Find where the given text appears and provide that cell's center as [x, y] coordinate. 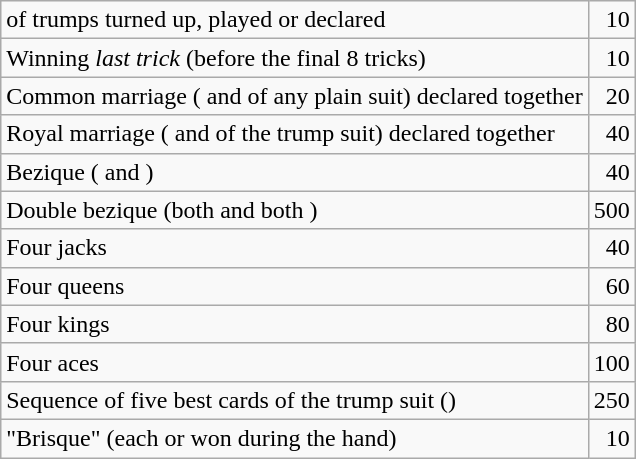
Winning last trick (before the final 8 tricks) [295, 58]
Four aces [295, 362]
Common marriage ( and of any plain suit) declared together [295, 96]
Four queens [295, 286]
of trumps turned up, played or declared [295, 20]
100 [612, 362]
60 [612, 286]
Double bezique (both and both ) [295, 210]
80 [612, 324]
Four kings [295, 324]
"Brisque" (each or won during the hand) [295, 438]
500 [612, 210]
250 [612, 400]
20 [612, 96]
Bezique ( and ) [295, 172]
Sequence of five best cards of the trump suit () [295, 400]
Royal marriage ( and of the trump suit) declared together [295, 134]
Four jacks [295, 248]
